Scan for the cell matching the given text and deliver its [X, Y] coordinate at center. 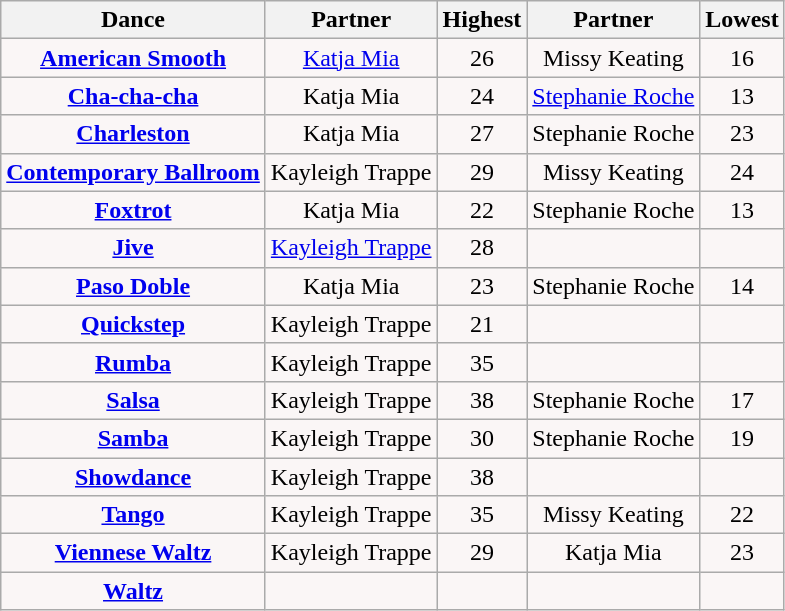
Salsa [134, 400]
17 [742, 400]
Rumba [134, 362]
14 [742, 286]
Charleston [134, 134]
19 [742, 438]
Lowest [742, 20]
Viennese Waltz [134, 553]
26 [482, 58]
Contemporary Ballroom [134, 172]
Jive [134, 248]
Cha-cha-cha [134, 96]
16 [742, 58]
Dance [134, 20]
21 [482, 324]
27 [482, 134]
Highest [482, 20]
Paso Doble [134, 286]
28 [482, 248]
Foxtrot [134, 210]
Samba [134, 438]
American Smooth [134, 58]
Tango [134, 515]
Waltz [134, 591]
Quickstep [134, 324]
30 [482, 438]
Showdance [134, 477]
